Provide the (X, Y) coordinate of the cell's center where the given text is located.  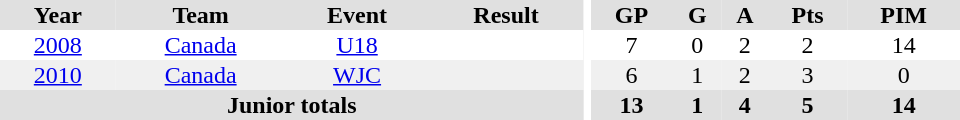
PIM (904, 15)
Pts (808, 15)
13 (631, 105)
G (698, 15)
Junior totals (292, 105)
A (745, 15)
2010 (58, 75)
Event (358, 15)
Year (58, 15)
GP (631, 15)
4 (745, 105)
Team (201, 15)
2008 (58, 45)
Result (506, 15)
5 (808, 105)
WJC (358, 75)
6 (631, 75)
3 (808, 75)
U18 (358, 45)
7 (631, 45)
